Scan for the cell matching the given text and deliver its (x, y) coordinate at center. 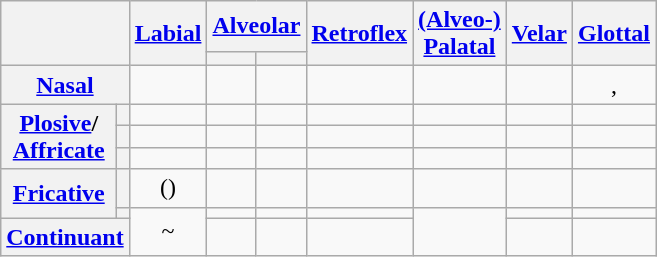
, (614, 85)
Glottal (614, 34)
~ (168, 232)
Fricative (59, 194)
Labial (168, 34)
Retroflex (360, 34)
() (168, 188)
Nasal (65, 85)
Plosive/Affricate (59, 136)
Velar (539, 34)
Continuant (65, 237)
(Alveo-)Palatal (460, 34)
Alveolar (256, 26)
